Scan for the cell matching the given text and deliver its (X, Y) coordinate at center. 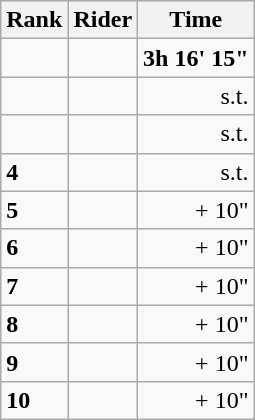
7 (34, 286)
9 (34, 362)
6 (34, 248)
3h 16' 15" (196, 58)
4 (34, 172)
8 (34, 324)
10 (34, 400)
Time (196, 20)
Rider (103, 20)
Rank (34, 20)
5 (34, 210)
